Pinpoint the cell where the given text exists, returning its [X, Y] midpoint coordinate. 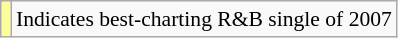
Indicates best-charting R&B single of 2007 [204, 19]
